Determine the (X, Y) coordinate at the center of the cell enclosing the given text.  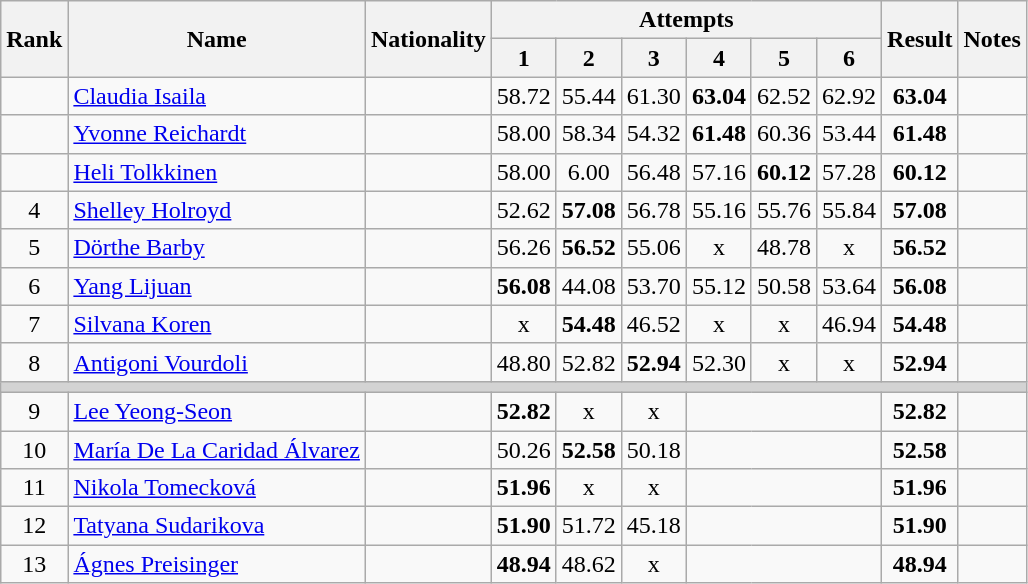
52.30 (718, 362)
3 (654, 58)
13 (34, 564)
51.72 (588, 526)
Yvonne Reichardt (217, 134)
Attempts (686, 20)
46.52 (654, 324)
Dörthe Barby (217, 248)
Claudia Isaila (217, 96)
Result (920, 39)
6.00 (588, 172)
55.44 (588, 96)
53.44 (848, 134)
Yang Lijuan (217, 286)
7 (34, 324)
María De La Caridad Álvarez (217, 449)
44.08 (588, 286)
48.80 (524, 362)
9 (34, 411)
56.26 (524, 248)
1 (524, 58)
53.64 (848, 286)
62.92 (848, 96)
48.62 (588, 564)
8 (34, 362)
45.18 (654, 526)
60.36 (784, 134)
56.48 (654, 172)
57.16 (718, 172)
Tatyana Sudarikova (217, 526)
Heli Tolkkinen (217, 172)
2 (588, 58)
12 (34, 526)
11 (34, 488)
55.12 (718, 286)
10 (34, 449)
62.52 (784, 96)
48.78 (784, 248)
Antigoni Vourdoli (217, 362)
57.28 (848, 172)
52.62 (524, 210)
Lee Yeong-Seon (217, 411)
Rank (34, 39)
50.26 (524, 449)
50.18 (654, 449)
Nikola Tomecková (217, 488)
Silvana Koren (217, 324)
Shelley Holroyd (217, 210)
56.78 (654, 210)
Notes (992, 39)
53.70 (654, 286)
61.30 (654, 96)
55.76 (784, 210)
Nationality (428, 39)
54.32 (654, 134)
58.34 (588, 134)
55.84 (848, 210)
Name (217, 39)
50.58 (784, 286)
Ágnes Preisinger (217, 564)
58.72 (524, 96)
55.16 (718, 210)
55.06 (654, 248)
46.94 (848, 324)
